Detect which cell encompasses the target text, then output its (X, Y) center coordinate. 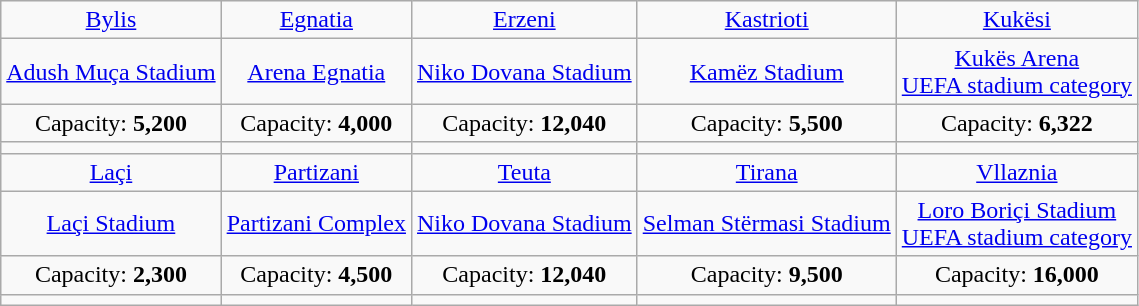
Egnatia (316, 20)
Selman Stërmasi Stadium (766, 224)
Bylis (111, 20)
Kukësi (1016, 20)
Partizani Complex (316, 224)
Kastrioti (766, 20)
Teuta (524, 172)
Partizani (316, 172)
Capacity: 4,500 (316, 275)
Capacity: 5,500 (766, 123)
Vllaznia (1016, 172)
Capacity: 16,000 (1016, 275)
Capacity: 9,500 (766, 275)
Capacity: 4,000 (316, 123)
Kukës ArenaUEFA stadium category (1016, 72)
Erzeni (524, 20)
Loro Boriçi StadiumUEFA stadium category (1016, 224)
Capacity: 2,300 (111, 275)
Capacity: 6,322 (1016, 123)
Adush Muça Stadium (111, 72)
Arena Egnatia (316, 72)
Laçi Stadium (111, 224)
Capacity: 5,200 (111, 123)
Kamëz Stadium (766, 72)
Laçi (111, 172)
Tirana (766, 172)
